Locate the cell with the specified text and output its [x, y] center coordinate. 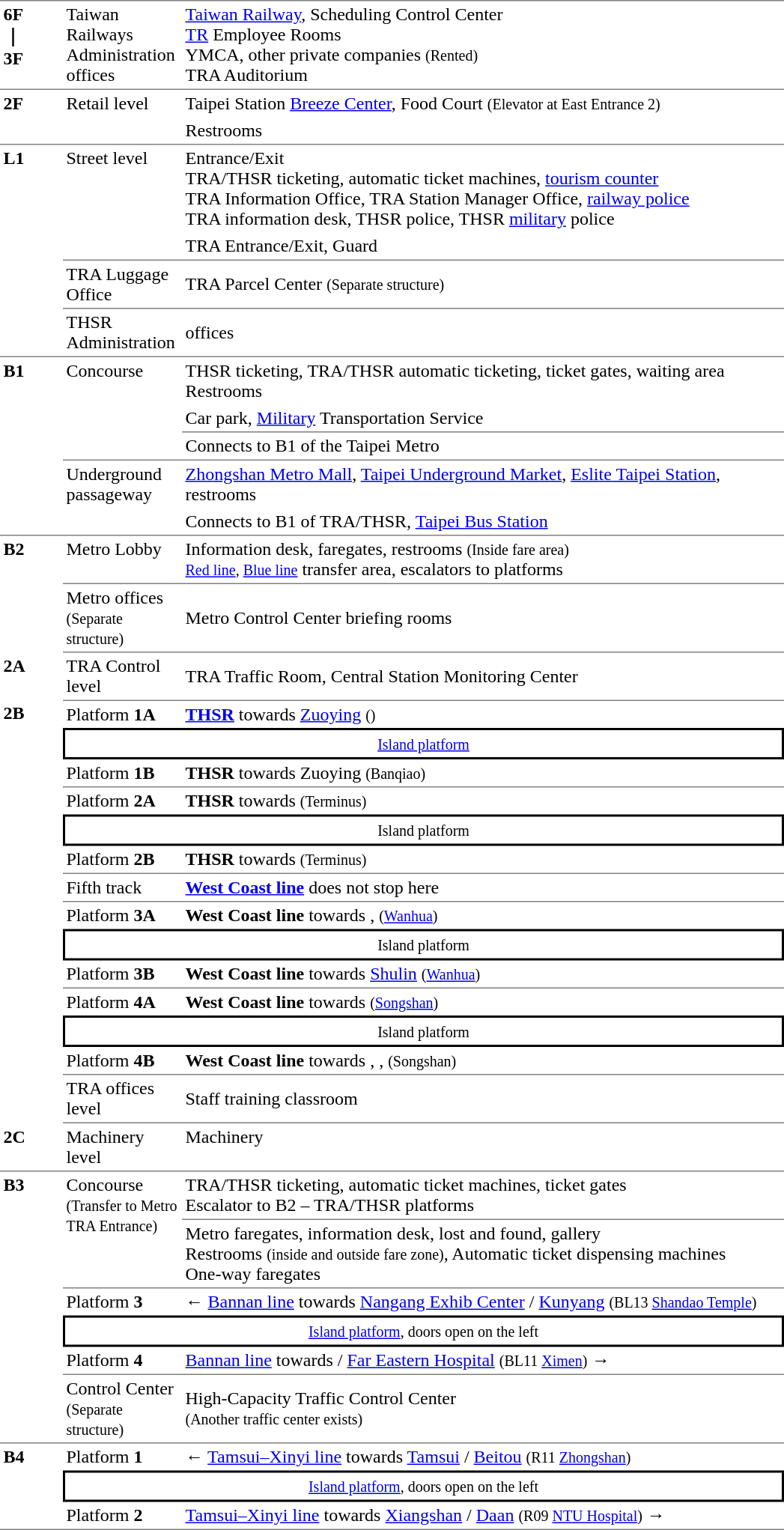
Car park, Military Transportation Service [483, 418]
Taiwan Railways Administrationoffices [123, 45]
Concourse [123, 409]
West Coast line towards , (Wanhua) [483, 915]
Underground passageway [123, 498]
TRA offices level [123, 1099]
B2 [31, 595]
2F [31, 118]
Restrooms [483, 131]
Connects to B1 of TRA/THSR, Taipei Bus Station [483, 522]
Platform 2B [123, 860]
Platform 3A [123, 915]
Machinery [483, 1147]
Staff training classroom [483, 1099]
Fifth track [123, 888]
THSR Administration [123, 333]
Platform 2A [123, 801]
B3 [31, 1308]
Platform 4B [123, 1061]
Metro Control Center briefing rooms [483, 619]
offices [483, 333]
← Bannan line towards Nangang Exhib Center / Kunyang (BL13 Shandao Temple) [483, 1302]
Platform 3 [123, 1302]
Platform 1A [123, 714]
THSR towards Zuoying () [483, 714]
Machinery level [123, 1147]
Metro offices(Separate structure) [123, 619]
Platform 3B [123, 974]
THSR ticketing, TRA/THSR automatic ticketing, ticket gates, waiting areaRestrooms [483, 380]
2B [31, 911]
Platform 4 [123, 1361]
TRA Traffic Room, Central Station Monitoring Center [483, 677]
Platform 1 [123, 1457]
2C [31, 1147]
West Coast line towards (Songshan) [483, 1002]
Retail level [123, 118]
L1 [31, 252]
Control Center(Separate structure) [123, 1409]
Metro Lobby [123, 560]
TRA/THSR ticketing, automatic ticket machines, ticket gatesEscalator to B2 – TRA/THSR platforms [483, 1195]
Platform 1B [123, 774]
Bannan line towards / Far Eastern Hospital (BL11 Ximen) → [483, 1361]
B1 [31, 446]
THSR towards Zuoying (Banqiao) [483, 774]
6F ｜3F [31, 45]
Information desk, faregates, restrooms (Inside fare area)Red line, Blue line transfer area, escalators to platforms [483, 560]
TRA Parcel Center (Separate structure) [483, 285]
Platform 4A [123, 1002]
West Coast line towards , , (Songshan) [483, 1061]
Street level [123, 203]
TRA Luggage Office [123, 285]
West Coast line towards Shulin (Wanhua) [483, 974]
Zhongshan Metro Mall, Taipei Underground Market, Eslite Taipei Station, restrooms [483, 484]
TRA Entrance/Exit, Guard [483, 246]
High-Capacity Traffic Control Center (Another traffic center exists) [483, 1409]
Taiwan Railway, Scheduling Control CenterTR Employee RoomsYMCA, other private companies (Rented)TRA Auditorium [483, 45]
West Coast line does not stop here [483, 888]
Taipei Station Breeze Center, Food Court (Elevator at East Entrance 2) [483, 103]
TRA Control level [123, 677]
Concourse(Transfer to MetroTRA Entrance) [123, 1230]
2A [31, 677]
Connects to B1 of the Taipei Metro [483, 446]
← Tamsui–Xinyi line towards Tamsui / Beitou (R11 Zhongshan) [483, 1457]
